Extract the [x, y] coordinate from the center of the cell holding the provided text.  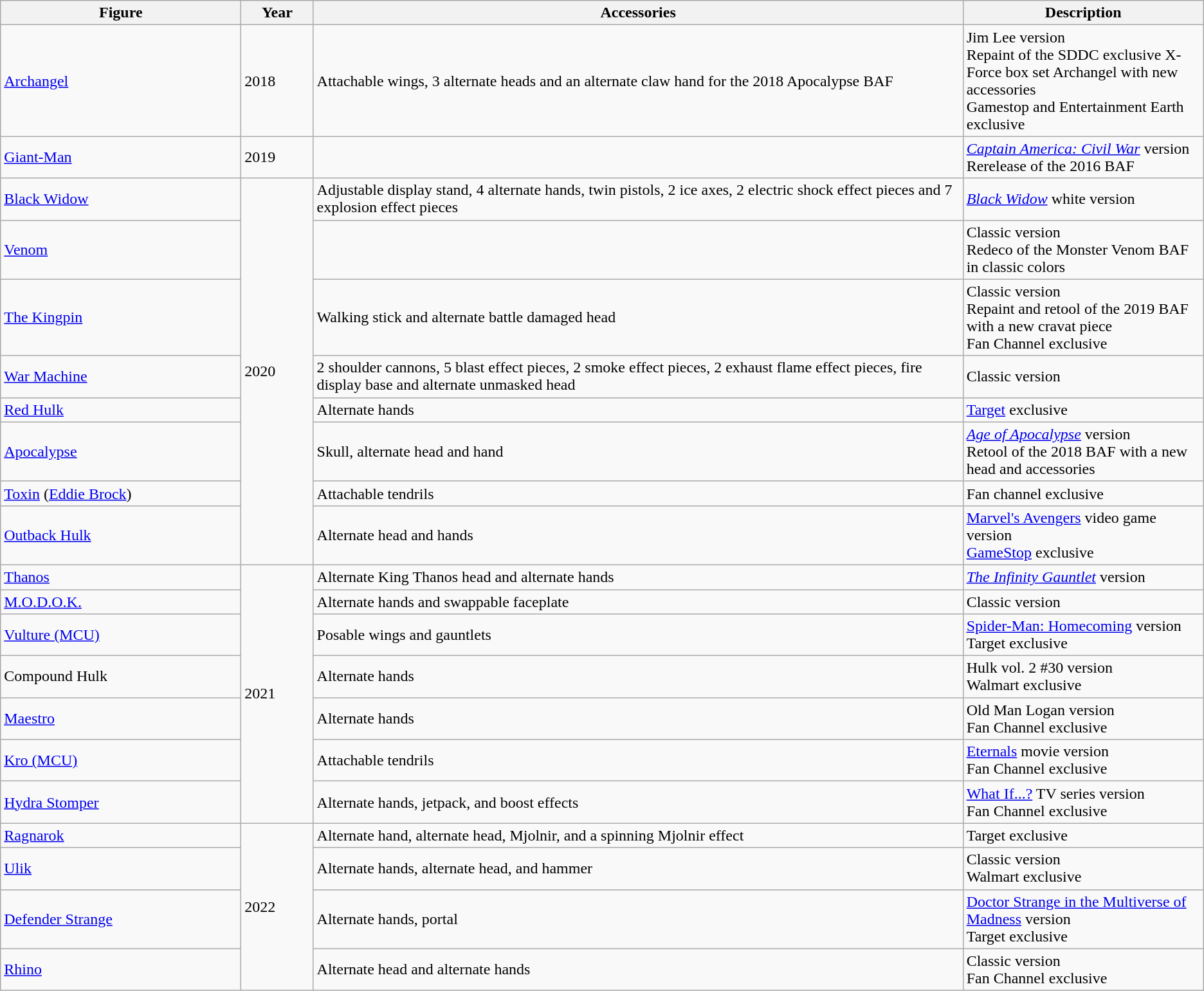
Defender Strange [121, 919]
Alternate King Thanos head and alternate hands [638, 577]
Rhino [121, 970]
Alternate hands, jetpack, and boost effects [638, 803]
Year [277, 13]
Accessories [638, 13]
War Machine [121, 377]
Ulik [121, 868]
Vulture (MCU) [121, 635]
Eternals movie versionFan Channel exclusive [1083, 760]
Black Widow white version [1083, 199]
Ragnarok [121, 835]
What If...? TV series versionFan Channel exclusive [1083, 803]
Compound Hulk [121, 677]
Spider-Man: Homecoming versionTarget exclusive [1083, 635]
Classic versionRedeco of the Monster Venom BAF in classic colors [1083, 250]
2018 [277, 81]
2 shoulder cannons, 5 blast effect pieces, 2 smoke effect pieces, 2 exhaust flame effect pieces, fire display base and alternate unmasked head [638, 377]
Black Widow [121, 199]
Adjustable display stand, 4 alternate hands, twin pistols, 2 ice axes, 2 electric shock effect pieces and 7 explosion effect pieces [638, 199]
Apocalypse [121, 451]
The Kingpin [121, 318]
Jim Lee versionRepaint of the SDDC exclusive X-Force box set Archangel with new accessoriesGamestop and Entertainment Earth exclusive [1083, 81]
Red Hulk [121, 410]
Classic versionWalmart exclusive [1083, 868]
Walking stick and alternate battle damaged head [638, 318]
M.O.D.O.K. [121, 601]
Marvel's Avengers video game versionGameStop exclusive [1083, 535]
Doctor Strange in the Multiverse of Madness versionTarget exclusive [1083, 919]
Fan channel exclusive [1083, 493]
Outback Hulk [121, 535]
Age of Apocalypse versionRetool of the 2018 BAF with a new head and accessories [1083, 451]
Posable wings and gauntlets [638, 635]
Description [1083, 13]
Hulk vol. 2 #30 versionWalmart exclusive [1083, 677]
Classic versionFan Channel exclusive [1083, 970]
Giant-Man [121, 157]
Toxin (Eddie Brock) [121, 493]
Alternate head and alternate hands [638, 970]
Thanos [121, 577]
Old Man Logan versionFan Channel exclusive [1083, 719]
Venom [121, 250]
Alternate hands and swappable faceplate [638, 601]
Skull, alternate head and hand [638, 451]
2020 [277, 372]
Attachable wings, 3 alternate heads and an alternate claw hand for the 2018 Apocalypse BAF [638, 81]
Captain America: Civil War versionRerelease of the 2016 BAF [1083, 157]
Alternate hands, alternate head, and hammer [638, 868]
Hydra Stomper [121, 803]
2019 [277, 157]
Alternate head and hands [638, 535]
Archangel [121, 81]
Maestro [121, 719]
2022 [277, 907]
Figure [121, 13]
Kro (MCU) [121, 760]
Alternate hand, alternate head, Mjolnir, and a spinning Mjolnir effect [638, 835]
2021 [277, 693]
Alternate hands, portal [638, 919]
The Infinity Gauntlet version [1083, 577]
Classic versionRepaint and retool of the 2019 BAF with a new cravat pieceFan Channel exclusive [1083, 318]
